Find where the given text appears and provide that cell's center as (x, y) coordinate. 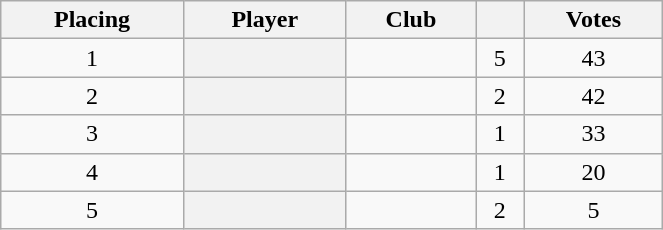
Player (264, 20)
Club (410, 20)
43 (594, 58)
Placing (92, 20)
Votes (594, 20)
42 (594, 96)
4 (92, 172)
3 (92, 134)
33 (594, 134)
20 (594, 172)
